Locate the cell with the specified text and output its [X, Y] center coordinate. 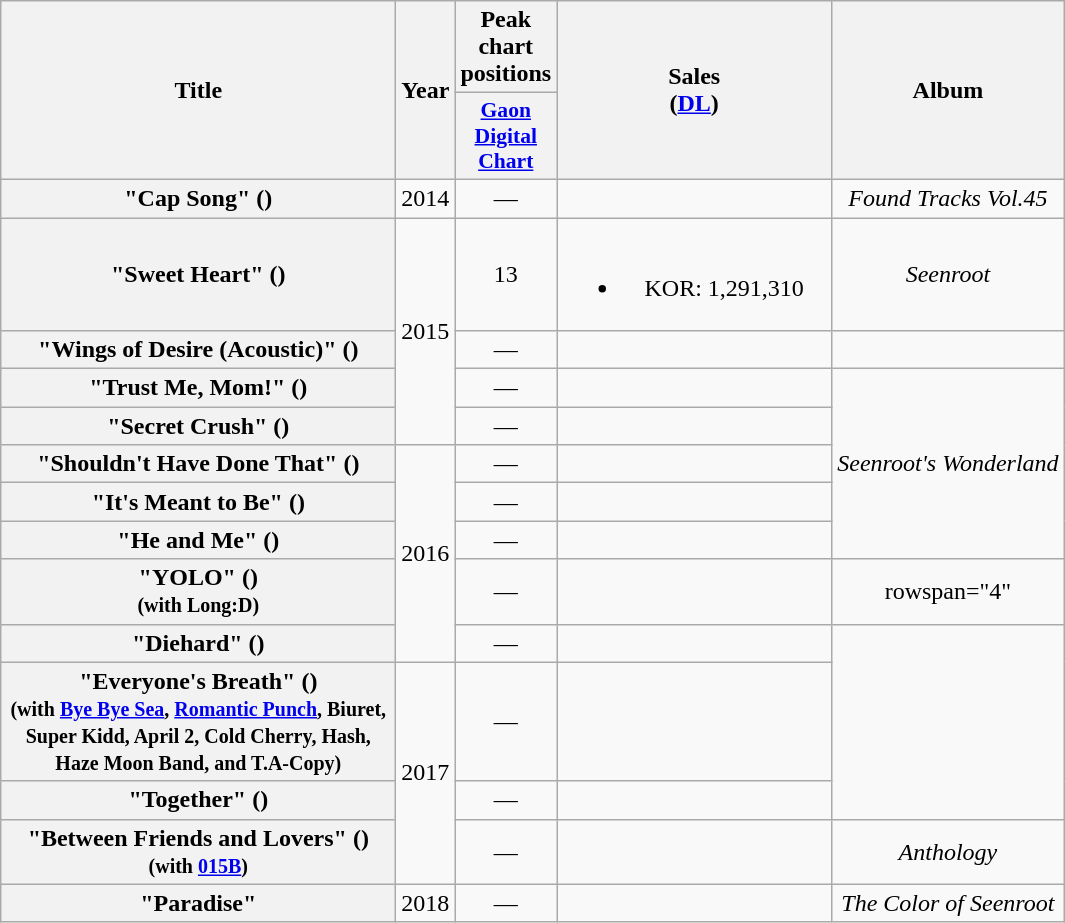
Found Tracks Vol.45 [948, 198]
"Sweet Heart" () [198, 274]
"Shouldn't Have Done That" () [198, 464]
"Cap Song" () [198, 198]
"Trust Me, Mom!" () [198, 388]
Seenroot [948, 274]
"It's Meant to Be" () [198, 502]
"Secret Crush" () [198, 426]
Peak chart positions [506, 47]
Year [426, 90]
The Color of Seenroot [948, 903]
"Paradise" [198, 903]
2017 [426, 773]
Gaon Digital Chart [506, 136]
"He and Me" () [198, 540]
"Diehard" () [198, 643]
Title [198, 90]
Sales(DL) [694, 90]
Seenroot's Wonderland [948, 464]
"Everyone's Breath" ()(with Bye Bye Sea, Romantic Punch, Biuret, Super Kidd, April 2, Cold Cherry, Hash, Haze Moon Band, and T.A-Copy) [198, 722]
13 [506, 274]
"Between Friends and Lovers" ()(with 015B) [198, 852]
Album [948, 90]
KOR: 1,291,310 [694, 274]
2014 [426, 198]
2015 [426, 332]
"YOLO" ()(with Long:D) [198, 592]
2016 [426, 554]
rowspan="4" [948, 592]
"Together" () [198, 800]
Anthology [948, 852]
"Wings of Desire (Acoustic)" () [198, 350]
2018 [426, 903]
